Provide the [X, Y] coordinate of the cell's center where the given text is located.  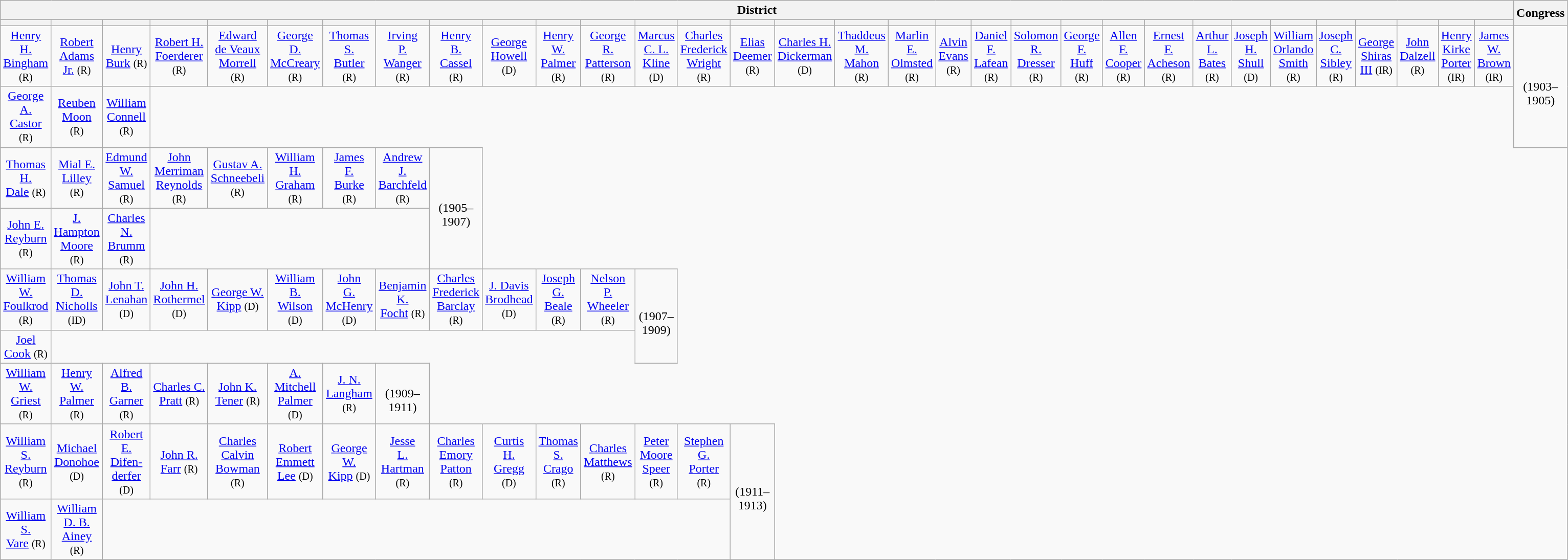
GeorgeF.Huff(R) [1081, 56]
ThaddeusM.Mahon(R) [862, 56]
JesseL.Hartman(R) [403, 461]
AndrewJ.Barchfeld(R) [403, 178]
RobertAdamsJr. (R) [77, 56]
JohnDalzell(R) [1418, 56]
Thomas H.Dale (R) [26, 178]
Mial E.Lilley (R) [77, 178]
HenryB.Cassel(R) [456, 56]
SolomonR.Dresser(R) [1036, 56]
AlvinEvans(R) [954, 56]
Robert H.Foerderer (R) [179, 56]
IrvingP.Wanger(R) [403, 56]
JohnG.McHenry(D) [349, 300]
Alfred B.Garner (R) [126, 394]
Robert E.Difen-derfer(D) [126, 461]
JosephC.Sibley(R) [1336, 56]
John E.Reyburn (R) [26, 238]
GeorgeA.Castor (R) [26, 117]
A. MitchellPalmer (D) [295, 394]
CharlesFrederickWright (R) [704, 56]
ThomasD.Nicholls(ID) [77, 300]
WilliamH.Graham(R) [295, 178]
RobertEmmettLee (D) [295, 461]
Charles H.Dickerman(D) [805, 56]
John T.Lenahan (D) [126, 300]
Henry H.Bingham(R) [26, 56]
JohnMerrimanReynolds(R) [179, 178]
(1909–1911) [403, 394]
(1903–1905) [1541, 86]
MarlinE.Olmsted(R) [912, 56]
HenryBurk (R) [126, 56]
(1907–1909) [656, 316]
John R.Farr (R) [179, 461]
WilliamConnell (R) [126, 117]
CharlesEmoryPatton(R) [456, 461]
GeorgeD.McCreary(R) [295, 56]
GeorgeShirasIII (IR) [1376, 56]
MarcusC. L.Kline (D) [656, 56]
DanielF.Lafean(R) [991, 56]
Congress [1541, 13]
NelsonP.Wheeler(R) [608, 300]
PeterMooreSpeer(R) [656, 461]
WilliamW.Foulkrod(R) [26, 300]
CurtisH.Gregg(D) [509, 461]
CharlesMatthews(R) [608, 461]
J. DavisBrodhead (D) [509, 300]
CharlesFrederickBarclay (R) [456, 300]
(1905–1907) [456, 208]
District [757, 10]
John K.Tener (R) [237, 394]
JoelCook (R) [26, 347]
Charles N.Brumm(R) [126, 238]
JosephH.Shull (D) [1251, 56]
AllenF.Cooper(R) [1123, 56]
(1911–1913) [752, 492]
WilliamW.Griest(R) [26, 394]
Joseph G.Beale (R) [558, 300]
Gustav A.Schneebeli (R) [237, 178]
WilliamOrlandoSmith (R) [1293, 56]
ArthurL.Bates(R) [1212, 56]
ThomasS.Crago(R) [558, 461]
William S.Vare (R) [26, 529]
John H.Rothermel(D) [179, 300]
Edwardde VeauxMorrell(R) [237, 56]
William D. B.Ainey (R) [77, 529]
Charles C.Pratt (R) [179, 394]
J. N.Langham(R) [349, 394]
J.HamptonMoore(R) [77, 238]
GeorgeHowell (D) [509, 56]
EliasDeemer(R) [752, 56]
William S.Reyburn(R) [26, 461]
Ernest F.Acheson(R) [1168, 56]
James W.Brown(IR) [1494, 56]
ThomasS.Butler(R) [349, 56]
MichaelDonohoe(D) [77, 461]
ReubenMoon (R) [77, 117]
StephenG.Porter(R) [704, 461]
Edmund W.Samuel (R) [126, 178]
CharlesCalvinBowman(R) [237, 461]
WilliamB.Wilson(D) [295, 300]
George R.Patterson(R) [608, 56]
BenjaminK.Focht (R) [403, 300]
JamesF.Burke(R) [349, 178]
HenryKirkePorter(IR) [1456, 56]
